Provide the [x, y] coordinate of the cell's center where the given text is located.  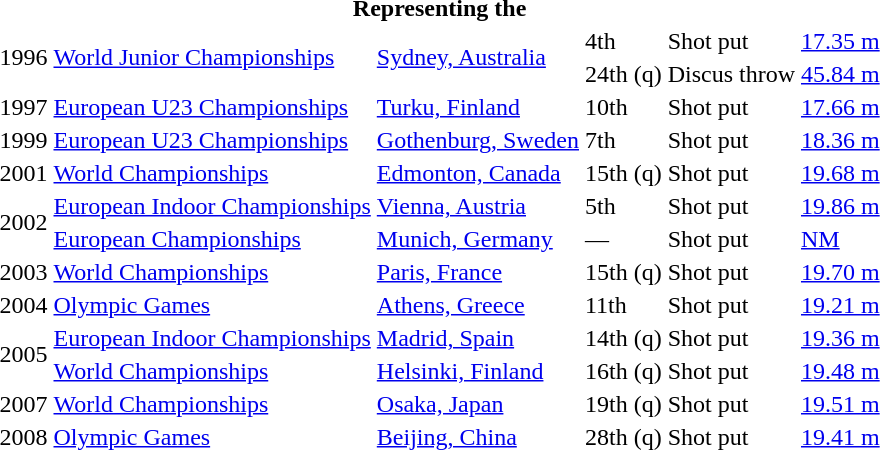
5th [623, 206]
Osaka, Japan [478, 404]
Edmonton, Canada [478, 173]
Turku, Finland [478, 107]
— [623, 239]
Paris, France [478, 272]
Helsinki, Finland [478, 371]
16th (q) [623, 371]
24th (q) [623, 74]
Vienna, Austria [478, 206]
14th (q) [623, 338]
Munich, Germany [478, 239]
World Junior Championships [212, 58]
Sydney, Australia [478, 58]
4th [623, 41]
Athens, Greece [478, 305]
7th [623, 140]
19th (q) [623, 404]
Madrid, Spain [478, 338]
Olympic Games [212, 305]
Discus throw [731, 74]
11th [623, 305]
Gothenburg, Sweden [478, 140]
10th [623, 107]
European Championships [212, 239]
